Scan for the cell matching the given text and deliver its (x, y) coordinate at center. 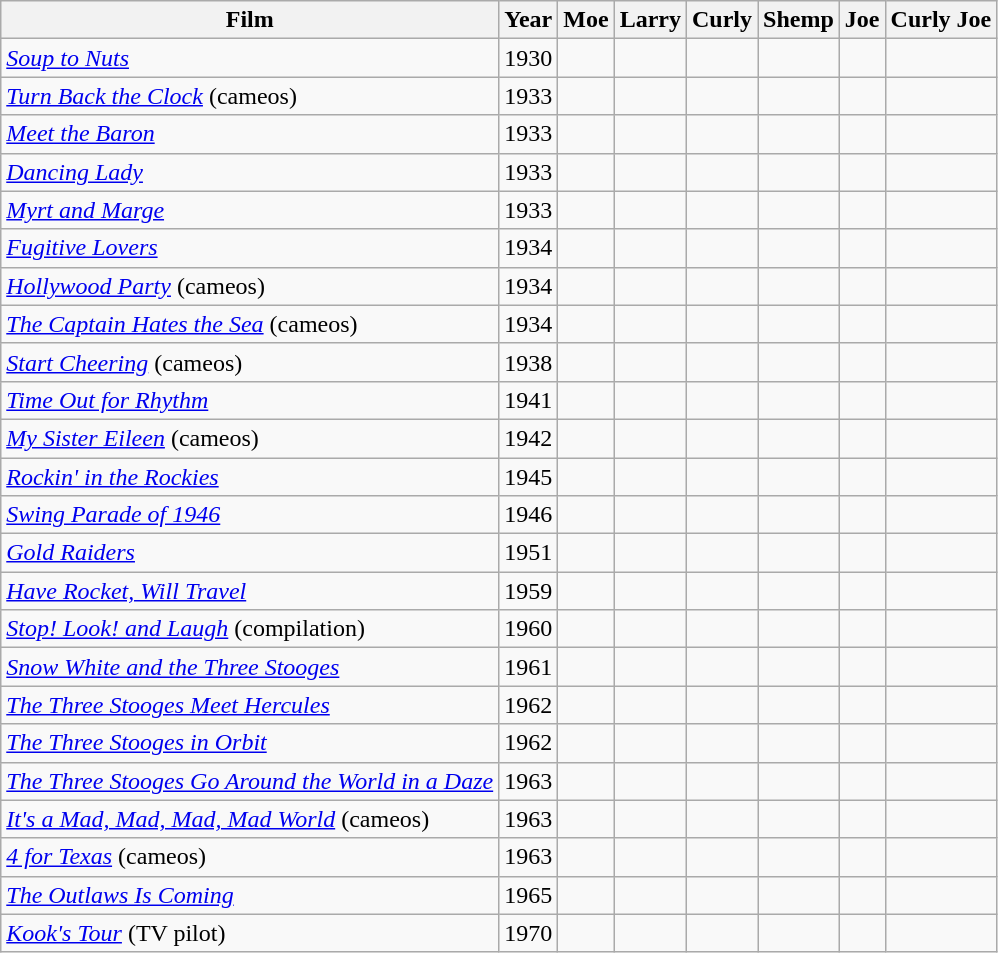
My Sister Eileen (cameos) (250, 438)
Fugitive Lovers (250, 248)
Curly Joe (941, 20)
1938 (528, 362)
Kook's Tour (TV pilot) (250, 933)
Rockin' in the Rockies (250, 477)
Start Cheering (cameos) (250, 362)
Hollywood Party (cameos) (250, 286)
1951 (528, 553)
Turn Back the Clock (cameos) (250, 96)
1970 (528, 933)
Shemp (799, 20)
Meet the Baron (250, 134)
The Captain Hates the Sea (cameos) (250, 324)
1945 (528, 477)
1946 (528, 515)
Swing Parade of 1946 (250, 515)
1941 (528, 400)
Have Rocket, Will Travel (250, 591)
1961 (528, 667)
4 for Texas (cameos) (250, 857)
The Three Stooges Meet Hercules (250, 705)
Film (250, 20)
It's a Mad, Mad, Mad, Mad World (cameos) (250, 819)
1942 (528, 438)
1960 (528, 629)
The Three Stooges in Orbit (250, 743)
1965 (528, 895)
Stop! Look! and Laugh (compilation) (250, 629)
The Outlaws Is Coming (250, 895)
1930 (528, 58)
Curly (722, 20)
Joe (862, 20)
Gold Raiders (250, 553)
Dancing Lady (250, 172)
Year (528, 20)
Larry (650, 20)
Myrt and Marge (250, 210)
Time Out for Rhythm (250, 400)
Snow White and the Three Stooges (250, 667)
Soup to Nuts (250, 58)
The Three Stooges Go Around the World in a Daze (250, 781)
Moe (586, 20)
1959 (528, 591)
